Detect which cell encompasses the target text, then output its [x, y] center coordinate. 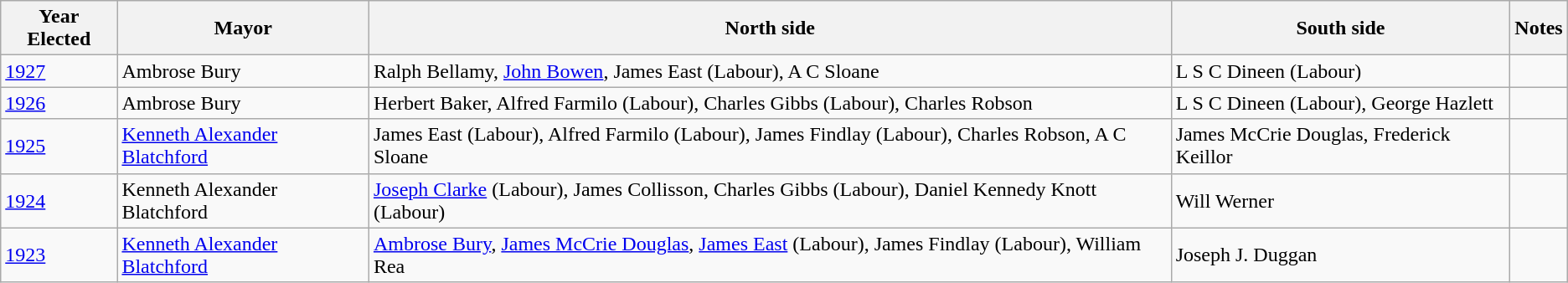
Herbert Baker, Alfred Farmilo (Labour), Charles Gibbs (Labour), Charles Robson [770, 103]
1924 [59, 201]
Ambrose Bury, James McCrie Douglas, James East (Labour), James Findlay (Labour), William Rea [770, 255]
South side [1340, 28]
L S C Dineen (Labour) [1340, 71]
1923 [59, 255]
1927 [59, 71]
North side [770, 28]
1925 [59, 146]
Notes [1539, 28]
L S C Dineen (Labour), George Hazlett [1340, 103]
James McCrie Douglas, Frederick Keillor [1340, 146]
1926 [59, 103]
Joseph J. Duggan [1340, 255]
Joseph Clarke (Labour), James Collisson, Charles Gibbs (Labour), Daniel Kennedy Knott (Labour) [770, 201]
James East (Labour), Alfred Farmilo (Labour), James Findlay (Labour), Charles Robson, A C Sloane [770, 146]
Will Werner [1340, 201]
Mayor [243, 28]
Ralph Bellamy, John Bowen, James East (Labour), A C Sloane [770, 71]
Year Elected [59, 28]
